Locate the cell with the specified text and output its [x, y] center coordinate. 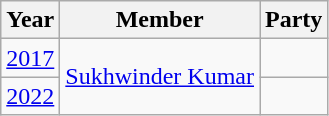
Member [160, 20]
Year [30, 20]
Party [294, 20]
2022 [30, 96]
2017 [30, 58]
Sukhwinder Kumar [160, 77]
